Locate the cell with the specified text and output its [x, y] center coordinate. 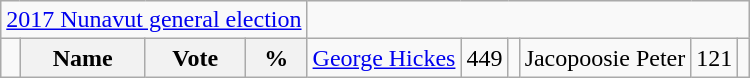
% [276, 58]
Vote [195, 58]
George Hickes [384, 58]
2017 Nunavut general election [154, 20]
121 [714, 58]
449 [484, 58]
Jacopoosie Peter [605, 58]
Name [82, 58]
